Provide the (X, Y) coordinate of the cell's center where the given text is located.  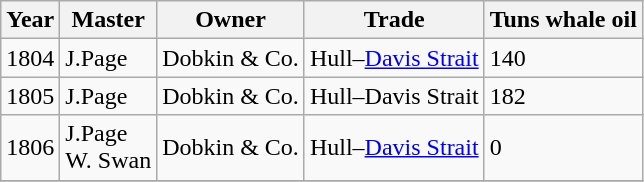
J.PageW. Swan (108, 148)
1804 (30, 58)
0 (563, 148)
1805 (30, 96)
Trade (394, 20)
Tuns whale oil (563, 20)
182 (563, 96)
140 (563, 58)
Owner (231, 20)
Year (30, 20)
1806 (30, 148)
Master (108, 20)
